Output the (x, y) coordinate of the center of the cell containing the given text.  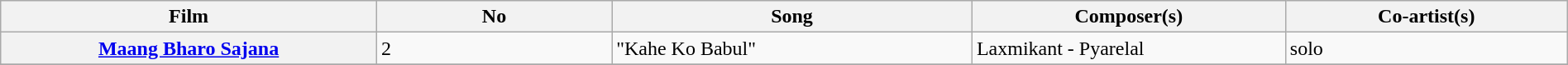
2 (494, 48)
No (494, 17)
Maang Bharo Sajana (189, 48)
"Kahe Ko Babul" (792, 48)
Film (189, 17)
Co-artist(s) (1426, 17)
solo (1426, 48)
Song (792, 17)
Composer(s) (1128, 17)
Laxmikant - Pyarelal (1128, 48)
